Search for the cell housing the specified text and yield its [x, y] center coordinate. 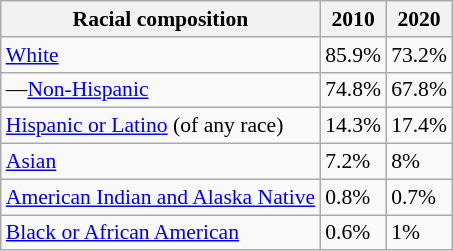
Racial composition [160, 19]
2010 [353, 19]
73.2% [419, 55]
0.8% [353, 197]
17.4% [419, 126]
67.8% [419, 90]
0.7% [419, 197]
74.8% [353, 90]
7.2% [353, 162]
Asian [160, 162]
8% [419, 162]
American Indian and Alaska Native [160, 197]
14.3% [353, 126]
Black or African American [160, 233]
2020 [419, 19]
—Non-Hispanic [160, 90]
85.9% [353, 55]
1% [419, 233]
White [160, 55]
0.6% [353, 233]
Hispanic or Latino (of any race) [160, 126]
